Provide the (X, Y) coordinate of the cell's center where the given text is located.  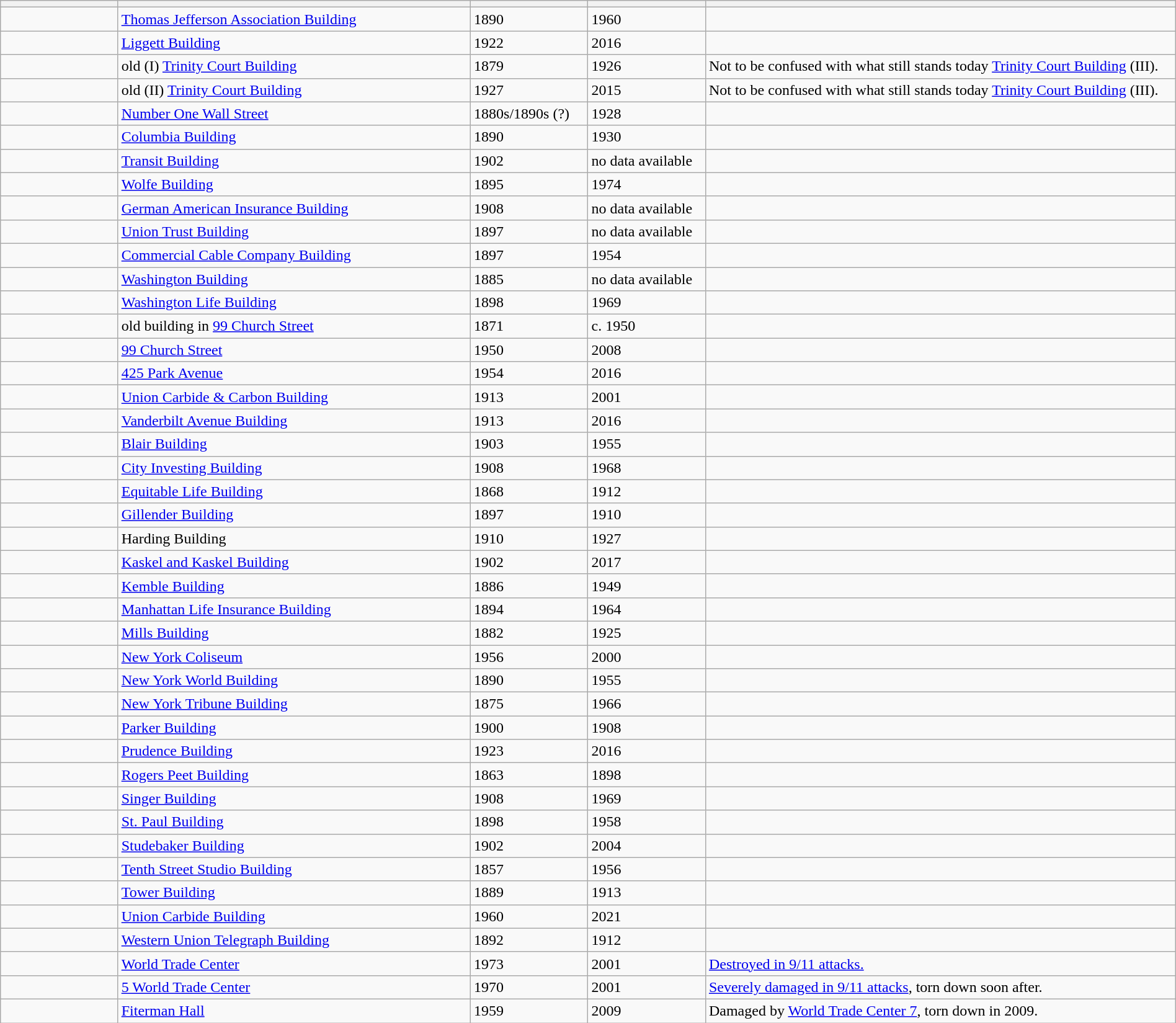
c. 1950 (646, 326)
Washington Building (294, 279)
Equitable Life Building (294, 491)
1959 (530, 1011)
1973 (530, 963)
1882 (530, 633)
City Investing Building (294, 468)
1970 (530, 987)
Prudence Building (294, 751)
New York World Building (294, 681)
Tower Building (294, 893)
St. Paul Building (294, 822)
1966 (646, 704)
1889 (530, 893)
Damaged by World Trade Center 7, torn down in 2009. (940, 1011)
Tenth Street Studio Building (294, 869)
2015 (646, 90)
Mills Building (294, 633)
1949 (646, 586)
2004 (646, 846)
1930 (646, 137)
Union Trust Building (294, 231)
Fiterman Hall (294, 1011)
old building in 99 Church Street (294, 326)
Kaskel and Kaskel Building (294, 562)
Vanderbilt Avenue Building (294, 421)
1922 (530, 43)
Columbia Building (294, 137)
Commercial Cable Company Building (294, 255)
Singer Building (294, 798)
1875 (530, 704)
1857 (530, 869)
Thomas Jefferson Association Building (294, 19)
1895 (530, 184)
1958 (646, 822)
1879 (530, 66)
Manhattan Life Insurance Building (294, 609)
1892 (530, 940)
1903 (530, 444)
1863 (530, 775)
2000 (646, 657)
Liggett Building (294, 43)
German American Insurance Building (294, 208)
Wolfe Building (294, 184)
1900 (530, 728)
Parker Building (294, 728)
Western Union Telegraph Building (294, 940)
1926 (646, 66)
99 Church Street (294, 350)
New York Tribune Building (294, 704)
2009 (646, 1011)
1928 (646, 114)
World Trade Center (294, 963)
1925 (646, 633)
2008 (646, 350)
1968 (646, 468)
Union Carbide & Carbon Building (294, 397)
1923 (530, 751)
Harding Building (294, 538)
old (I) Trinity Court Building (294, 66)
Studebaker Building (294, 846)
1880s/1890s (?) (530, 114)
New York Coliseum (294, 657)
1950 (530, 350)
1886 (530, 586)
Destroyed in 9/11 attacks. (940, 963)
Transit Building (294, 161)
Blair Building (294, 444)
1964 (646, 609)
1974 (646, 184)
1894 (530, 609)
Washington Life Building (294, 303)
1868 (530, 491)
Gillender Building (294, 515)
2017 (646, 562)
Union Carbide Building (294, 916)
Rogers Peet Building (294, 775)
5 World Trade Center (294, 987)
Kemble Building (294, 586)
Severely damaged in 9/11 attacks, torn down soon after. (940, 987)
1871 (530, 326)
1885 (530, 279)
old (II) Trinity Court Building (294, 90)
Number One Wall Street (294, 114)
2021 (646, 916)
425 Park Avenue (294, 373)
